Output the [X, Y] coordinate of the center of the cell containing the given text.  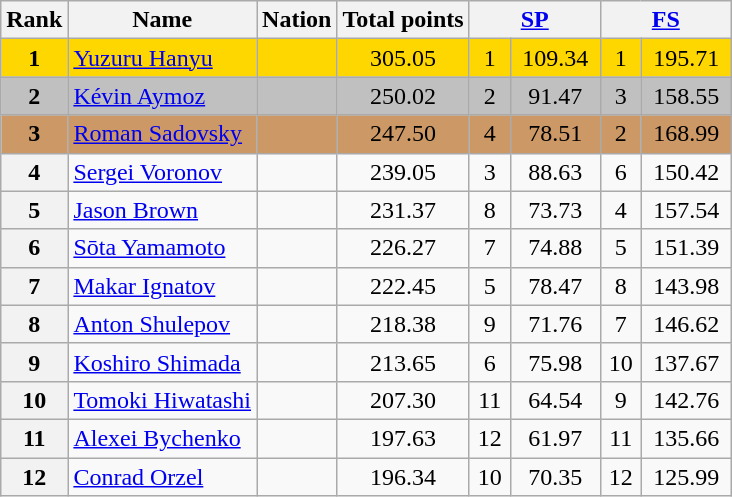
247.50 [403, 134]
74.88 [555, 248]
226.27 [403, 248]
218.38 [403, 324]
Name [162, 20]
109.34 [555, 58]
196.34 [403, 477]
Alexei Bychenko [162, 438]
168.99 [686, 134]
Sōta Yamamoto [162, 248]
143.98 [686, 286]
239.05 [403, 172]
78.47 [555, 286]
70.35 [555, 477]
Conrad Orzel [162, 477]
213.65 [403, 362]
222.45 [403, 286]
Yuzuru Hanyu [162, 58]
71.76 [555, 324]
78.51 [555, 134]
151.39 [686, 248]
88.63 [555, 172]
Sergei Voronov [162, 172]
Nation [297, 20]
135.66 [686, 438]
Kévin Aymoz [162, 96]
FS [666, 20]
61.97 [555, 438]
150.42 [686, 172]
Tomoki Hiwatashi [162, 400]
Rank [34, 20]
SP [534, 20]
195.71 [686, 58]
Total points [403, 20]
75.98 [555, 362]
125.99 [686, 477]
Roman Sadovsky [162, 134]
Anton Shulepov [162, 324]
146.62 [686, 324]
158.55 [686, 96]
137.67 [686, 362]
197.63 [403, 438]
73.73 [555, 210]
231.37 [403, 210]
157.54 [686, 210]
Koshiro Shimada [162, 362]
64.54 [555, 400]
250.02 [403, 96]
207.30 [403, 400]
142.76 [686, 400]
Jason Brown [162, 210]
305.05 [403, 58]
91.47 [555, 96]
Makar Ignatov [162, 286]
